Output the [x, y] coordinate of the center of the cell containing the given text.  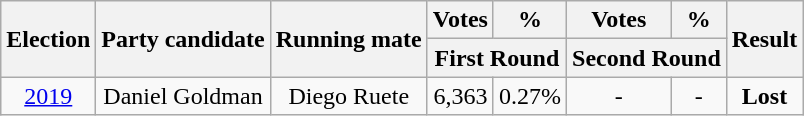
0.27% [530, 96]
Second Round [647, 58]
2019 [48, 96]
Election [48, 39]
Daniel Goldman [183, 96]
6,363 [460, 96]
Running mate [348, 39]
Lost [764, 96]
Result [764, 39]
First Round [496, 58]
Diego Ruete [348, 96]
Party candidate [183, 39]
